Determine the (X, Y) coordinate at the center of the cell enclosing the given text.  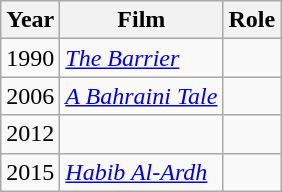
The Barrier (142, 58)
2015 (30, 172)
1990 (30, 58)
2006 (30, 96)
Film (142, 20)
2012 (30, 134)
Role (252, 20)
Habib Al-Ardh (142, 172)
Year (30, 20)
A Bahraini Tale (142, 96)
